Find where the given text appears and provide that cell's center as (X, Y) coordinate. 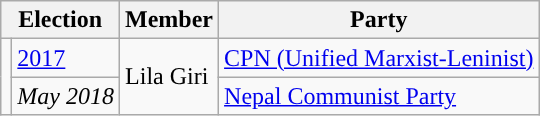
CPN (Unified Marxist-Leninist) (379, 58)
Party (379, 20)
Member (170, 20)
Election (60, 20)
Nepal Communist Party (379, 96)
2017 (66, 58)
Lila Giri (170, 77)
May 2018 (66, 96)
